Detect which cell encompasses the target text, then output its (x, y) center coordinate. 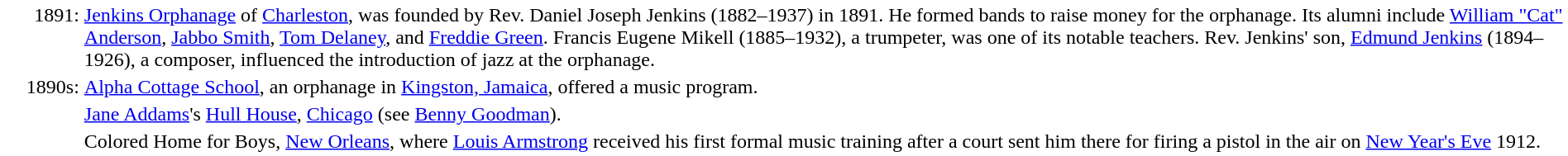
1890s: (41, 87)
Jane Addams's Hull House, Chicago (see Benny Goodman). (824, 114)
1891: (41, 37)
Alpha Cottage School, an orphanage in Kingston, Jamaica, offered a music program. (824, 87)
